For the text-containing cell, return its midpoint in [x, y] coordinate format. 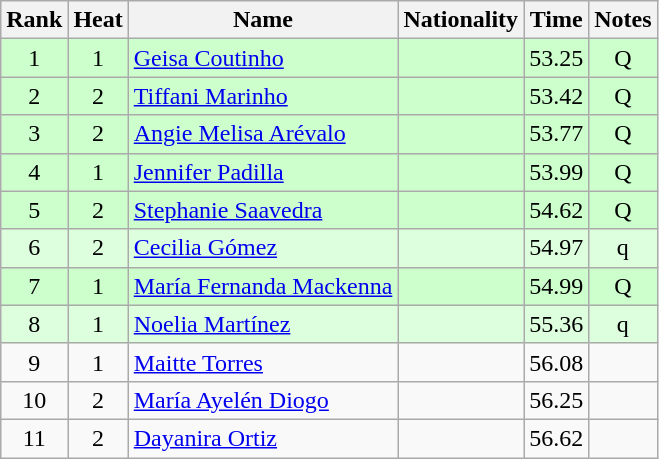
Geisa Coutinho [263, 58]
5 [34, 210]
53.77 [556, 134]
54.99 [556, 286]
Notes [623, 20]
8 [34, 324]
55.36 [556, 324]
Stephanie Saavedra [263, 210]
9 [34, 362]
Heat [98, 20]
Nationality [461, 20]
Maitte Torres [263, 362]
Name [263, 20]
Cecilia Gómez [263, 248]
Angie Melisa Arévalo [263, 134]
10 [34, 400]
56.25 [556, 400]
Tiffani Marinho [263, 96]
6 [34, 248]
7 [34, 286]
Jennifer Padilla [263, 172]
Rank [34, 20]
53.25 [556, 58]
Dayanira Ortiz [263, 438]
54.97 [556, 248]
53.42 [556, 96]
54.62 [556, 210]
4 [34, 172]
María Ayelén Diogo [263, 400]
3 [34, 134]
María Fernanda Mackenna [263, 286]
56.08 [556, 362]
11 [34, 438]
Time [556, 20]
Noelia Martínez [263, 324]
53.99 [556, 172]
56.62 [556, 438]
